From the cell containing the given text, extract its center point as (x, y) coordinate. 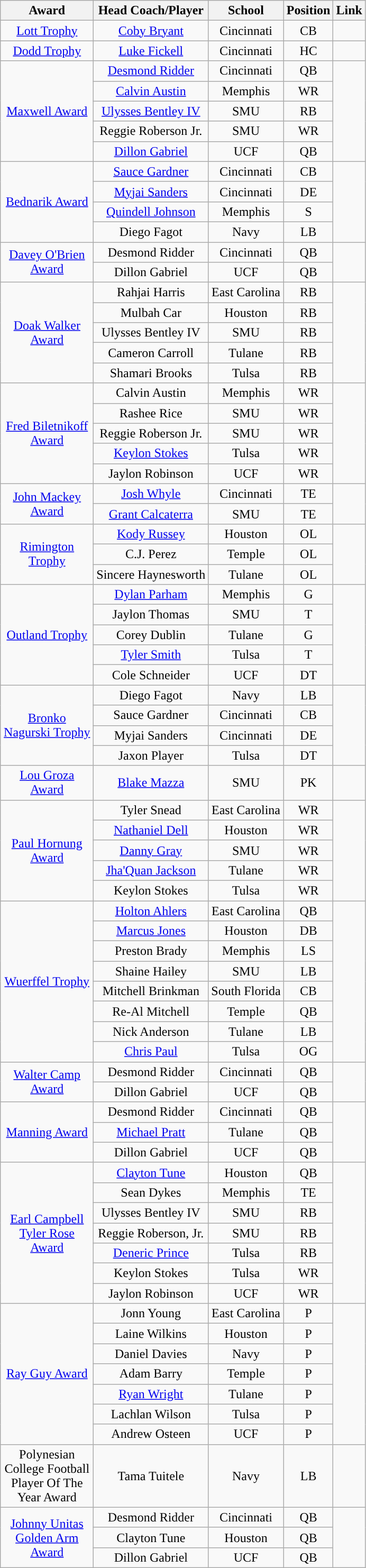
Preston Brady (151, 951)
Maxwell Award (47, 111)
Award (47, 11)
School (246, 11)
Dodd Trophy (47, 51)
C.J. Perez (151, 554)
Paul Hornung Award (47, 850)
Walter Camp Award (47, 1082)
Earl Campbell Tyler Rose Award (47, 1233)
Polynesian College Football Player Of The Year Award (47, 1476)
Sean Dykes (151, 1192)
Josh Whyle (151, 494)
DB (308, 931)
Blake Mazza (151, 783)
Kody Russey (151, 534)
Mitchell Brinkman (151, 991)
Luke Fickell (151, 51)
Reggie Roberson, Jr. (151, 1233)
Mulbah Car (151, 313)
Shamari Brooks (151, 373)
Jonn Young (151, 1314)
Cameron Carroll (151, 353)
Doak Walker Award (47, 333)
Marcus Jones (151, 931)
HC (308, 51)
Andrew Osteen (151, 1434)
Daniel Davies (151, 1354)
PK (308, 783)
Manning Award (47, 1132)
Bronko Nagurski Trophy (47, 725)
Holton Ahlers (151, 910)
OG (308, 1052)
Davey O'Brien Award (47, 262)
Ray Guy Award (47, 1374)
Rahjai Harris (151, 293)
Nick Anderson (151, 1032)
John Mackey Award (47, 504)
Outland Trophy (47, 635)
LS (308, 951)
Position (308, 11)
Sincere Haynesworth (151, 574)
Grant Calcaterra (151, 514)
Chris Paul (151, 1052)
Coby Bryant (151, 31)
Head Coach/Player (151, 11)
Quindell Johnson (151, 212)
Jha'Quan Jackson (151, 870)
Cole Schneider (151, 675)
Nathaniel Dell (151, 830)
Johnny Unitas Golden Arm Award (47, 1537)
Dylan Parham (151, 595)
Tyler Snead (151, 810)
Lott Trophy (47, 31)
Tyler Smith (151, 655)
Lachlan Wilson (151, 1414)
S (308, 212)
Bednarik Award (47, 202)
Link (349, 11)
Jaylon Thomas (151, 615)
Fred Biletnikoff Award (47, 433)
South Florida (246, 991)
Rimington Trophy (47, 554)
Laine Wilkins (151, 1334)
Re-Al Mitchell (151, 1011)
Shaine Hailey (151, 971)
Adam Barry (151, 1374)
Rashee Rice (151, 413)
Wuerffel Trophy (47, 981)
Tama Tuitele (151, 1476)
Deneric Prince (151, 1253)
Ryan Wright (151, 1394)
Lou Groza Award (47, 783)
Corey Dublin (151, 635)
Michael Pratt (151, 1132)
Danny Gray (151, 850)
Jaxon Player (151, 755)
